Extract the [x, y] coordinate from the center of the cell holding the provided text.  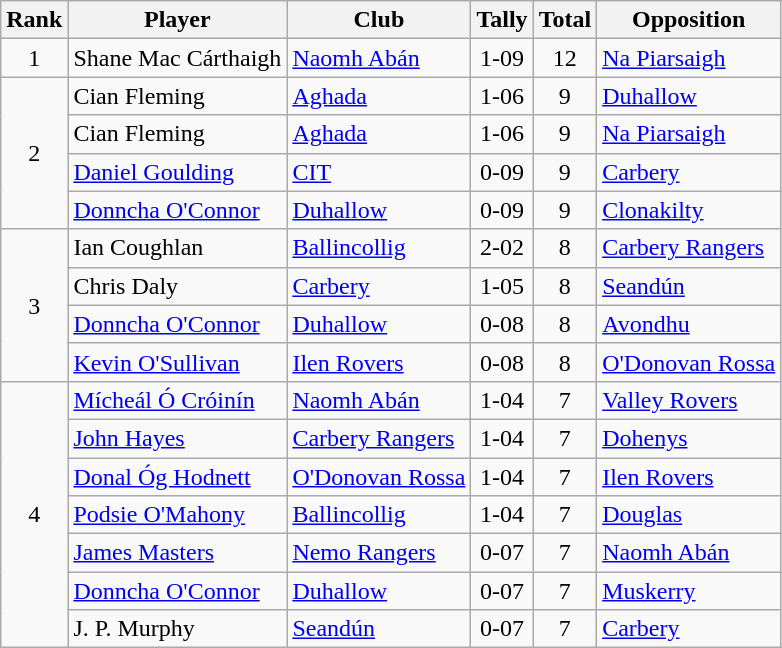
Clonakilty [689, 210]
Rank [34, 20]
John Hayes [178, 438]
4 [34, 514]
Daniel Goulding [178, 172]
Ian Coughlan [178, 248]
1 [34, 58]
2-02 [502, 248]
Avondhu [689, 324]
Player [178, 20]
Dohenys [689, 438]
Douglas [689, 515]
Muskerry [689, 591]
Tally [502, 20]
CIT [379, 172]
Nemo Rangers [379, 553]
Club [379, 20]
Kevin O'Sullivan [178, 362]
Podsie O'Mahony [178, 515]
12 [565, 58]
Total [565, 20]
Shane Mac Cárthaigh [178, 58]
1-05 [502, 286]
Mícheál Ó Cróinín [178, 400]
Donal Óg Hodnett [178, 477]
Opposition [689, 20]
Valley Rovers [689, 400]
3 [34, 305]
Chris Daly [178, 286]
J. P. Murphy [178, 629]
2 [34, 153]
1-09 [502, 58]
James Masters [178, 553]
